Pinpoint the cell where the given text exists, returning its [X, Y] midpoint coordinate. 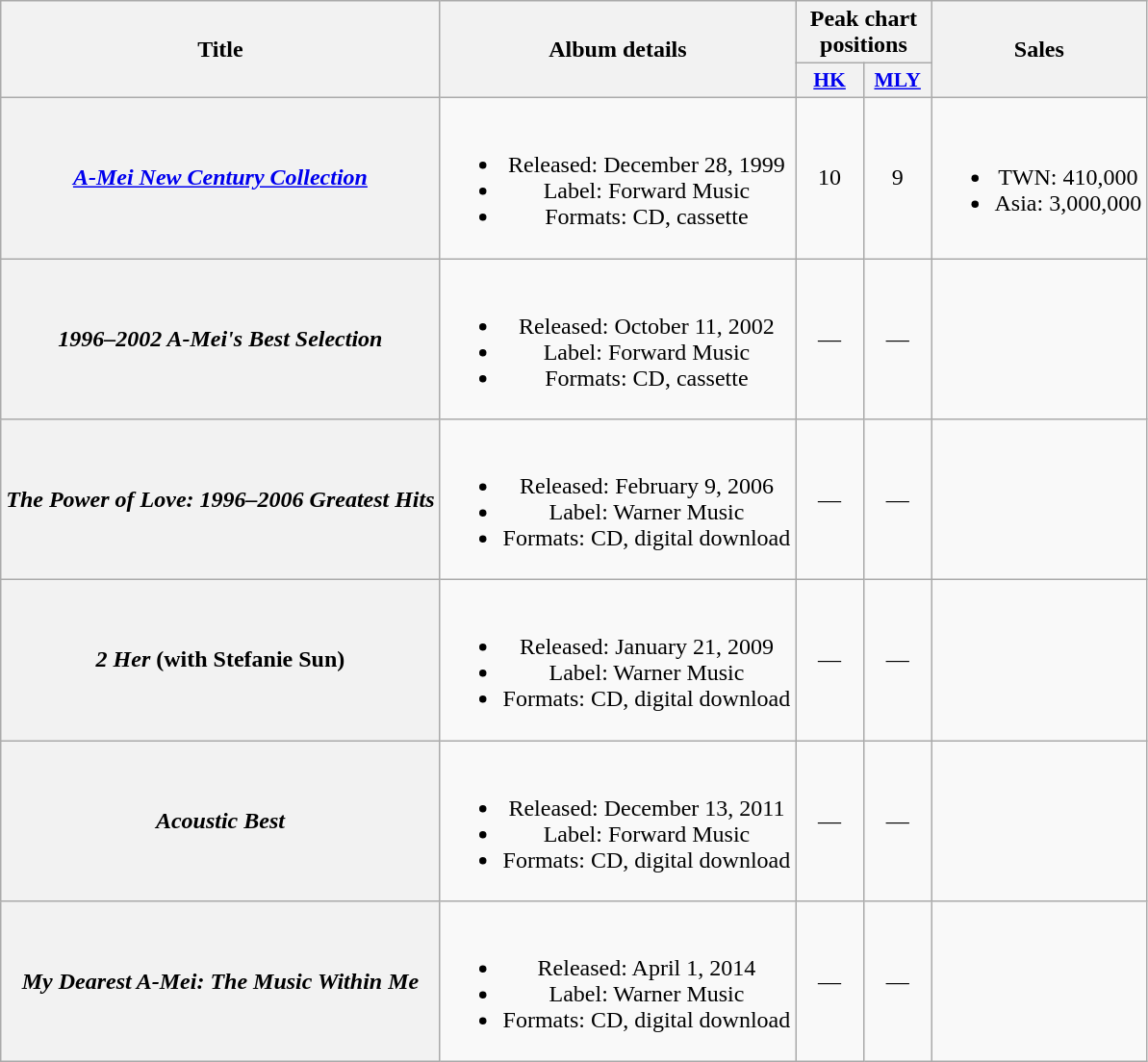
Released: December 28, 1999Label: Forward MusicFormats: CD, cassette [618, 177]
Released: April 1, 2014Label: Warner MusicFormats: CD, digital download [618, 981]
Title [220, 50]
1996–2002 A-Mei's Best Selection [220, 339]
HK [829, 81]
Acoustic Best [220, 822]
A-Mei New Century Collection [220, 177]
MLY [897, 81]
Peak chart positions [864, 33]
2 Her (with Stefanie Sun) [220, 660]
Released: February 9, 2006Label: Warner MusicFormats: CD, digital download [618, 500]
Released: December 13, 2011Label: Forward MusicFormats: CD, digital download [618, 822]
9 [897, 177]
Released: October 11, 2002Label: Forward MusicFormats: CD, cassette [618, 339]
Album details [618, 50]
TWN: 410,000Asia: 3,000,000 [1039, 177]
The Power of Love: 1996–2006 Greatest Hits [220, 500]
My Dearest A-Mei: The Music Within Me [220, 981]
Released: January 21, 2009Label: Warner MusicFormats: CD, digital download [618, 660]
10 [829, 177]
Sales [1039, 50]
